Scan for the cell matching the given text and deliver its [X, Y] coordinate at center. 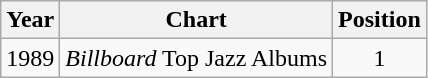
1989 [30, 58]
Billboard Top Jazz Albums [196, 58]
Chart [196, 20]
1 [380, 58]
Year [30, 20]
Position [380, 20]
